Return the (X, Y) coordinate for the center point of the cell that contains the specified text.  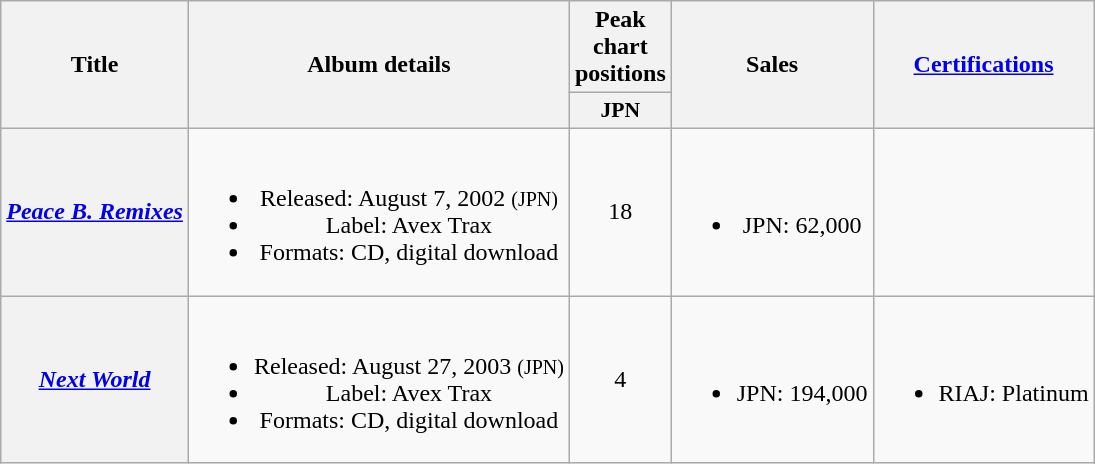
Released: August 7, 2002 (JPN)Label: Avex TraxFormats: CD, digital download (378, 212)
Next World (95, 380)
Album details (378, 65)
Released: August 27, 2003 (JPN)Label: Avex TraxFormats: CD, digital download (378, 380)
Certifications (984, 65)
JPN: 62,000 (772, 212)
Peak chart positions (620, 47)
Title (95, 65)
18 (620, 212)
4 (620, 380)
Peace B. Remixes (95, 212)
JPN: 194,000 (772, 380)
Sales (772, 65)
RIAJ: Platinum (984, 380)
JPN (620, 111)
